Extract the [X, Y] coordinate from the center of the cell holding the provided text.  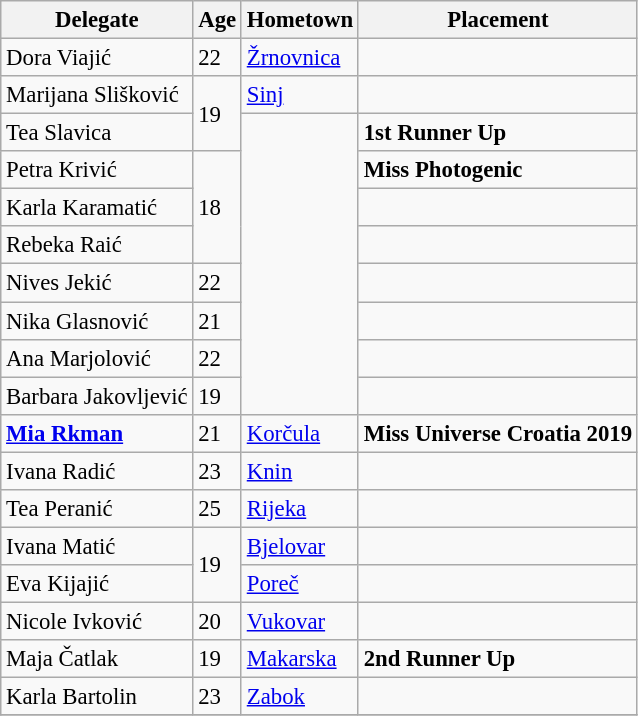
Tea Slavica [97, 133]
Eva Kijajić [97, 584]
Bjelovar [300, 546]
Delegate [97, 20]
Age [218, 20]
Poreč [300, 584]
Knin [300, 471]
25 [218, 509]
Miss Photogenic [498, 170]
Marijana Slišković [97, 95]
Karla Bartolin [97, 697]
Vukovar [300, 621]
Dora Viajić [97, 58]
Karla Karamatić [97, 208]
20 [218, 621]
Nicole Ivković [97, 621]
Hometown [300, 20]
18 [218, 208]
Barbara Jakovljević [97, 396]
Korčula [300, 433]
Makarska [300, 659]
Sinj [300, 95]
Maja Čatlak [97, 659]
Ivana Radić [97, 471]
Žrnovnica [300, 58]
Nives Jekić [97, 283]
Nika Glasnović [97, 321]
Rebeka Raić [97, 245]
2nd Runner Up [498, 659]
Petra Krivić [97, 170]
Zabok [300, 697]
Ana Marjolović [97, 358]
1st Runner Up [498, 133]
Miss Universe Croatia 2019 [498, 433]
Rijeka [300, 509]
Tea Peranić [97, 509]
Placement [498, 20]
Ivana Matić [97, 546]
Mia Rkman [97, 433]
